Detect which cell encompasses the target text, then output its [X, Y] center coordinate. 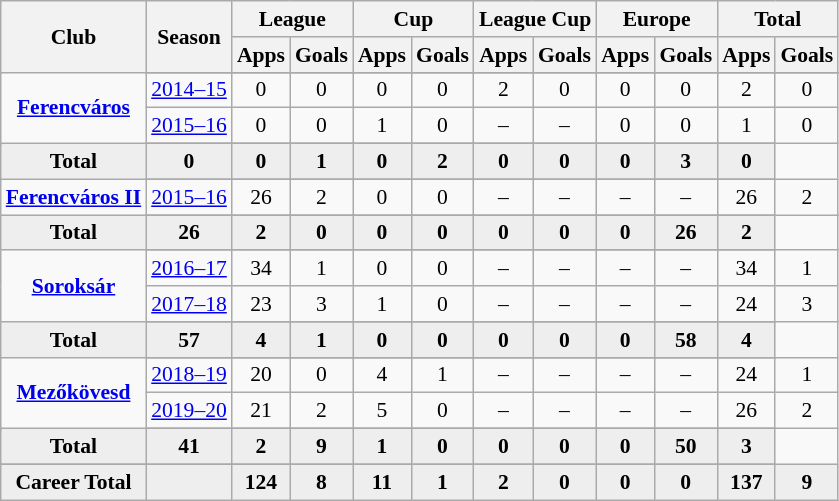
21 [261, 411]
League Cup [535, 19]
Europe [656, 19]
2017–18 [189, 304]
8 [322, 482]
Career Total [74, 482]
50 [686, 447]
137 [746, 482]
2019–20 [189, 411]
2016–17 [189, 269]
Mezőkövesd [74, 392]
124 [261, 482]
League [292, 19]
Ferencváros II [74, 197]
20 [261, 375]
Season [189, 36]
5 [382, 411]
Soroksár [74, 286]
57 [189, 340]
Club [74, 36]
11 [382, 482]
58 [686, 340]
2018–19 [189, 375]
41 [189, 447]
23 [261, 304]
Ferencváros [74, 108]
Cup [414, 19]
2014–15 [189, 90]
